Output the (X, Y) coordinate of the center of the cell containing the given text.  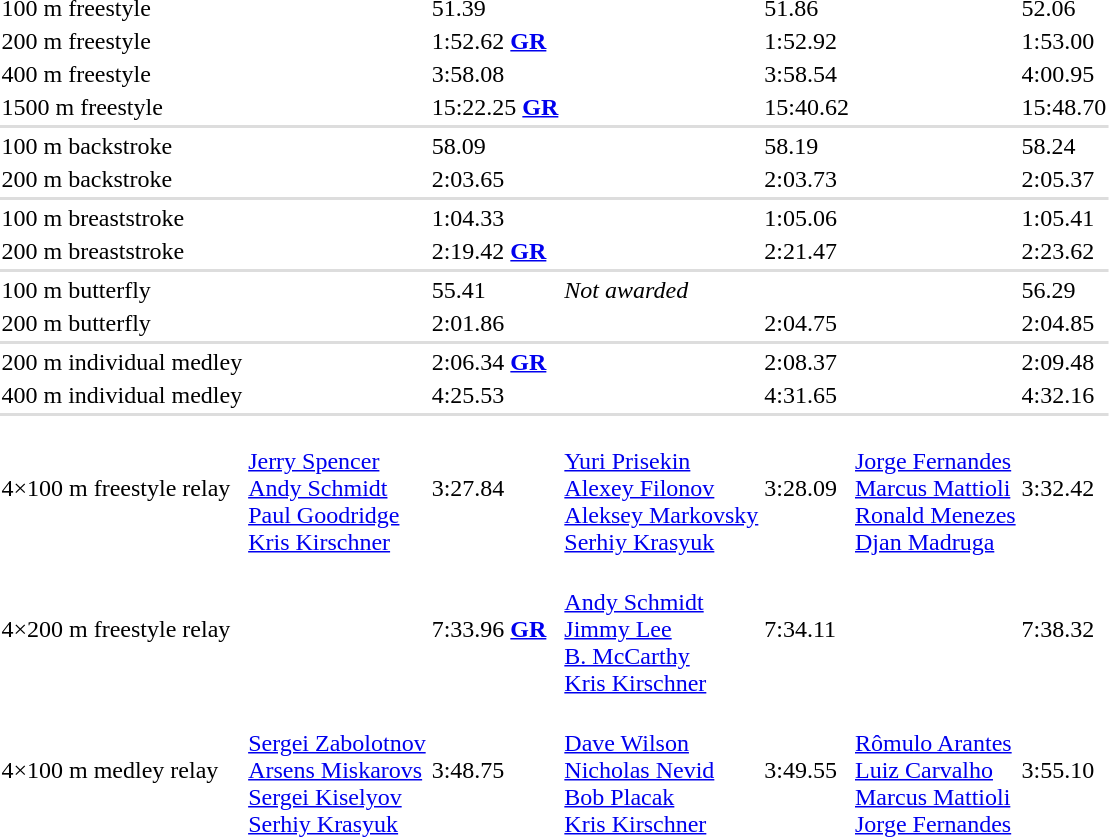
3:27.84 (495, 488)
Jerry SpencerAndy SchmidtPaul GoodridgeKris Kirschner (338, 488)
55.41 (495, 290)
7:38.32 (1064, 629)
7:34.11 (807, 629)
2:09.48 (1064, 362)
400 m individual medley (122, 395)
2:05.37 (1064, 179)
4:31.65 (807, 395)
2:01.86 (495, 323)
1:53.00 (1064, 41)
400 m freestyle (122, 74)
3:58.54 (807, 74)
1:04.33 (495, 218)
15:22.25 GR (495, 107)
2:19.42 GR (495, 251)
1:05.41 (1064, 218)
Jorge FernandesMarcus MattioliRonald MenezesDjan Madruga (936, 488)
200 m breaststroke (122, 251)
4:00.95 (1064, 74)
2:06.34 GR (495, 362)
3:32.42 (1064, 488)
100 m backstroke (122, 146)
Andy SchmidtJimmy LeeB. McCarthyKris Kirschner (662, 629)
4:32.16 (1064, 395)
7:33.96 GR (495, 629)
3:58.08 (495, 74)
1:05.06 (807, 218)
2:03.65 (495, 179)
4×200 m freestyle relay (122, 629)
2:04.85 (1064, 323)
100 m breaststroke (122, 218)
58.19 (807, 146)
4:25.53 (495, 395)
4×100 m freestyle relay (122, 488)
200 m individual medley (122, 362)
200 m butterfly (122, 323)
2:03.73 (807, 179)
2:08.37 (807, 362)
100 m butterfly (122, 290)
1:52.62 GR (495, 41)
1500 m freestyle (122, 107)
200 m backstroke (122, 179)
200 m freestyle (122, 41)
58.09 (495, 146)
2:21.47 (807, 251)
15:48.70 (1064, 107)
58.24 (1064, 146)
3:28.09 (807, 488)
1:52.92 (807, 41)
15:40.62 (807, 107)
Not awarded (662, 290)
2:04.75 (807, 323)
2:23.62 (1064, 251)
Yuri PrisekinAlexey FilonovAleksey MarkovskySerhiy Krasyuk (662, 488)
56.29 (1064, 290)
